Return the (x, y) coordinate for the center point of the cell that contains the specified text.  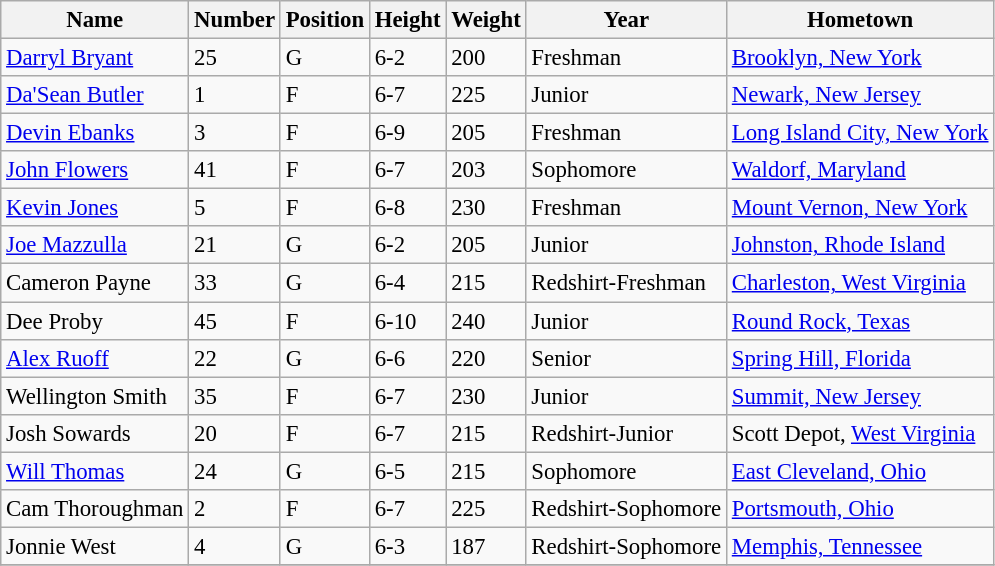
Long Island City, New York (860, 133)
5 (235, 208)
Round Rock, Texas (860, 321)
24 (235, 471)
Number (235, 20)
Cam Thoroughman (95, 509)
Scott Depot, West Virginia (860, 433)
Memphis, Tennessee (860, 546)
240 (486, 321)
Joe Mazzulla (95, 245)
Newark, New Jersey (860, 95)
Weight (486, 20)
Charleston, West Virginia (860, 283)
220 (486, 358)
6-3 (407, 546)
2 (235, 509)
21 (235, 245)
Jonnie West (95, 546)
Will Thomas (95, 471)
Da'Sean Butler (95, 95)
Cameron Payne (95, 283)
25 (235, 58)
6-6 (407, 358)
Devin Ebanks (95, 133)
Josh Sowards (95, 433)
Height (407, 20)
Summit, New Jersey (860, 396)
203 (486, 170)
Waldorf, Maryland (860, 170)
6-9 (407, 133)
6-8 (407, 208)
East Cleveland, Ohio (860, 471)
Kevin Jones (95, 208)
Year (626, 20)
Darryl Bryant (95, 58)
6-5 (407, 471)
Brooklyn, New York (860, 58)
41 (235, 170)
Mount Vernon, New York (860, 208)
1 (235, 95)
22 (235, 358)
4 (235, 546)
6-4 (407, 283)
Spring Hill, Florida (860, 358)
Dee Proby (95, 321)
Alex Ruoff (95, 358)
Senior (626, 358)
Redshirt-Freshman (626, 283)
Hometown (860, 20)
John Flowers (95, 170)
187 (486, 546)
33 (235, 283)
6-10 (407, 321)
Position (324, 20)
Name (95, 20)
200 (486, 58)
Johnston, Rhode Island (860, 245)
3 (235, 133)
35 (235, 396)
Redshirt-Junior (626, 433)
20 (235, 433)
Portsmouth, Ohio (860, 509)
45 (235, 321)
Wellington Smith (95, 396)
